Return the (x, y) coordinate for the center point of the cell that contains the specified text.  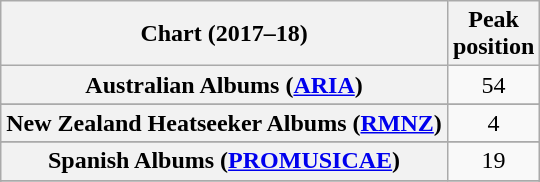
54 (493, 85)
Australian Albums (ARIA) (224, 85)
4 (493, 123)
Spanish Albums (PROMUSICAE) (224, 161)
Chart (2017–18) (224, 34)
19 (493, 161)
New Zealand Heatseeker Albums (RMNZ) (224, 123)
Peak position (493, 34)
